Pinpoint the cell where the given text exists, returning its (X, Y) midpoint coordinate. 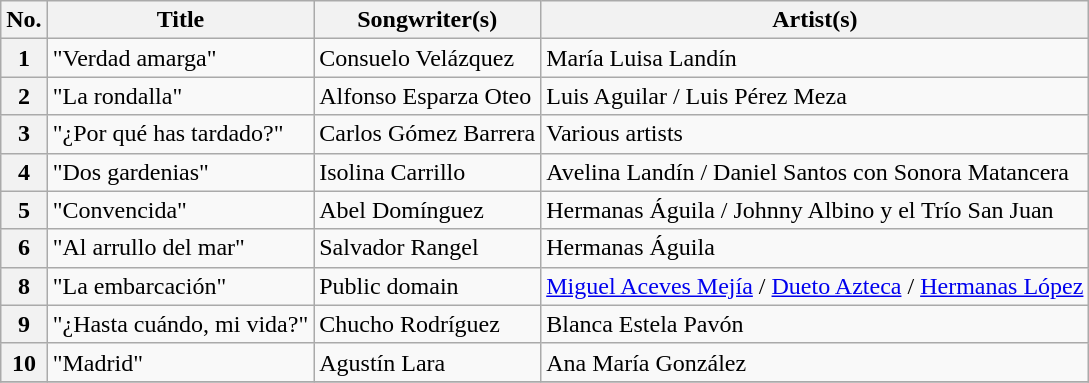
"Madrid" (180, 362)
No. (24, 20)
Abel Domínguez (428, 210)
"¿Por qué has tardado?" (180, 134)
Hermanas Águila / Johnny Albino y el Trío San Juan (815, 210)
Blanca Estela Pavón (815, 324)
Luis Aguilar / Luis Pérez Meza (815, 96)
5 (24, 210)
1 (24, 58)
10 (24, 362)
Songwriter(s) (428, 20)
Carlos Gómez Barrera (428, 134)
2 (24, 96)
Various artists (815, 134)
Public domain (428, 286)
8 (24, 286)
Salvador Rangel (428, 248)
"La rondalla" (180, 96)
9 (24, 324)
"Verdad amarga" (180, 58)
Ana María González (815, 362)
"La embarcación" (180, 286)
4 (24, 172)
Miguel Aceves Mejía / Dueto Azteca / Hermanas López (815, 286)
"Dos gardenias" (180, 172)
6 (24, 248)
Consuelo Velázquez (428, 58)
Chucho Rodríguez (428, 324)
"¿Hasta cuándo, mi vida?" (180, 324)
Title (180, 20)
Artist(s) (815, 20)
"Al arrullo del mar" (180, 248)
Isolina Carrillo (428, 172)
Alfonso Esparza Oteo (428, 96)
Hermanas Águila (815, 248)
María Luisa Landín (815, 58)
3 (24, 134)
Avelina Landín / Daniel Santos con Sonora Matancera (815, 172)
Agustín Lara (428, 362)
"Convencida" (180, 210)
